Return the (X, Y) coordinate for the center point of the cell that contains the specified text.  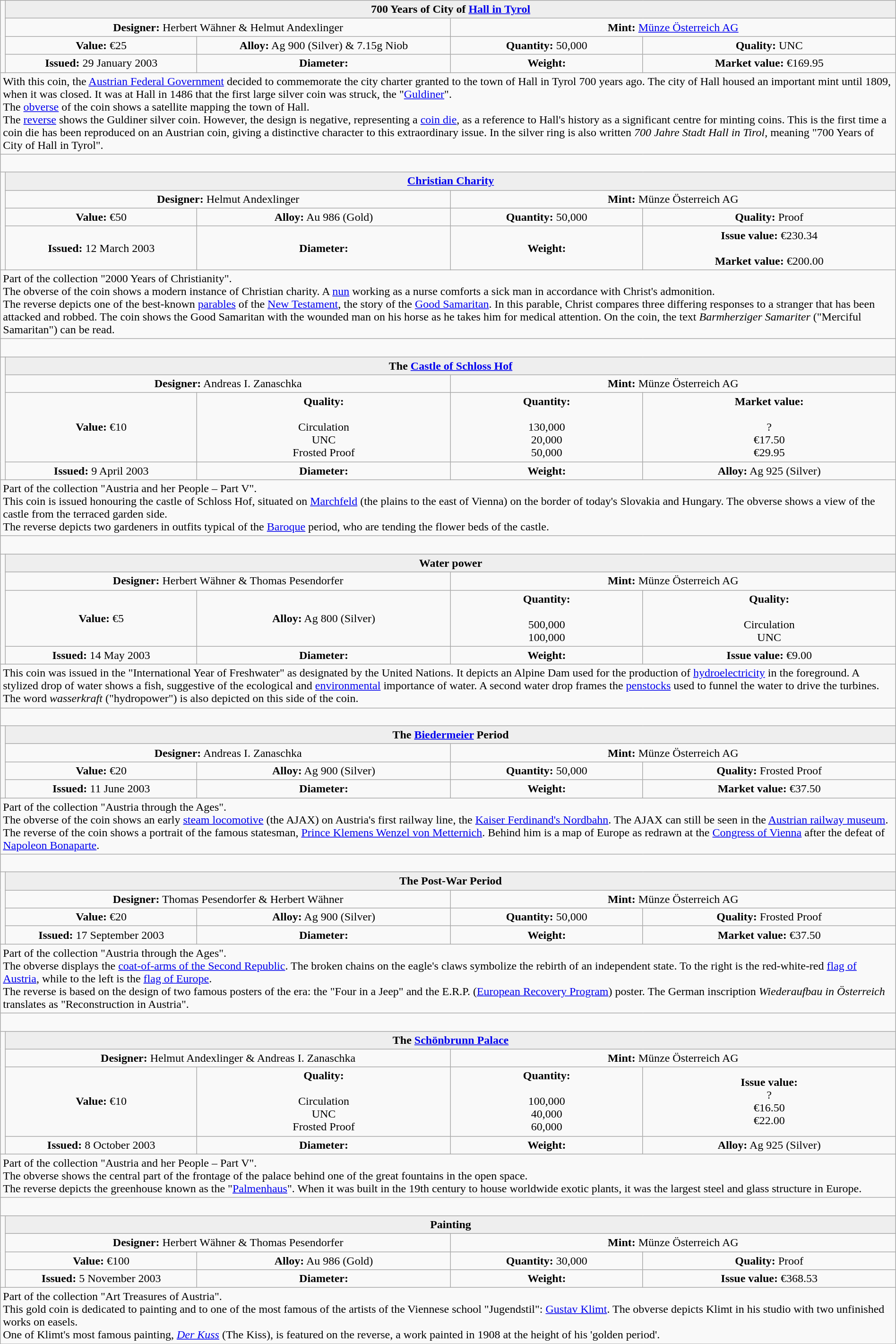
Value: €25 (101, 45)
Issue value: €9.00 (769, 655)
Issue value:? €16.50 €22.00 (769, 1101)
The Schönbrunn Palace (451, 1040)
700 Years of City of Hall in Tyrol (451, 9)
Water power (451, 563)
Alloy: Ag 800 (Silver) (324, 618)
Christian Charity (451, 181)
Designer: Helmut Andexlinger (228, 199)
Painting (451, 1224)
Market value: €169.95 (769, 63)
Quantity:130,000 20,000 50,000 (547, 427)
Issued: 11 June 2003 (101, 789)
Issued: 8 October 2003 (101, 1145)
Value: €5 (101, 618)
Designer: Helmut Andexlinger & Andreas I. Zanaschka (228, 1058)
Quantity:500,000 100,000 (547, 618)
Issued: 5 November 2003 (101, 1279)
The Castle of Schloss Hof (451, 365)
Issue value: €368.53 (769, 1279)
Designer: Herbert Wähner & Helmut Andexlinger (228, 27)
Designer: Thomas Pesendorfer & Herbert Wähner (228, 899)
Issued: 29 January 2003 (101, 63)
Quantity: 30,000 (547, 1261)
Quality: UNC (769, 45)
Issue value: €230.34Market value: €200.00 (769, 248)
Issued: 9 April 2003 (101, 471)
Issued: 17 September 2003 (101, 935)
Quantity:100,000 40,000 60,000 (547, 1101)
Issued: 12 March 2003 (101, 248)
Issued: 14 May 2003 (101, 655)
Market value:? €17.50 €29.95 (769, 427)
Alloy: Ag 900 (Silver) & 7.15g Niob (324, 45)
Value: €50 (101, 217)
The Biedermeier Period (451, 735)
Value: €100 (101, 1261)
Quality:Circulation UNC (769, 618)
The Post-War Period (451, 881)
